Detect which cell encompasses the target text, then output its (X, Y) center coordinate. 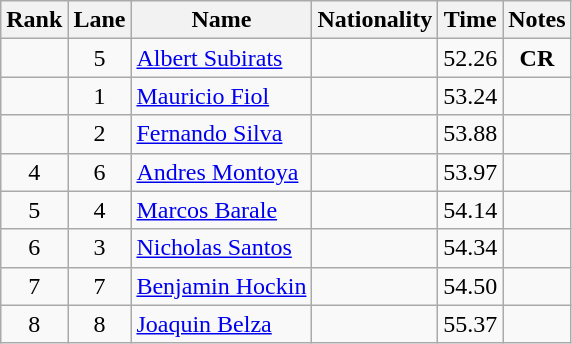
55.37 (470, 324)
Nationality (375, 20)
Joaquin Belza (222, 324)
Name (222, 20)
Rank (34, 20)
2 (100, 134)
1 (100, 96)
3 (100, 248)
Fernando Silva (222, 134)
54.34 (470, 248)
Marcos Barale (222, 210)
Lane (100, 20)
Notes (537, 20)
54.14 (470, 210)
Time (470, 20)
Andres Montoya (222, 172)
53.97 (470, 172)
52.26 (470, 58)
Benjamin Hockin (222, 286)
53.24 (470, 96)
Mauricio Fiol (222, 96)
CR (537, 58)
54.50 (470, 286)
53.88 (470, 134)
Nicholas Santos (222, 248)
Albert Subirats (222, 58)
